Capture the cell that displays the provided text and extract its (X, Y) central coordinate. 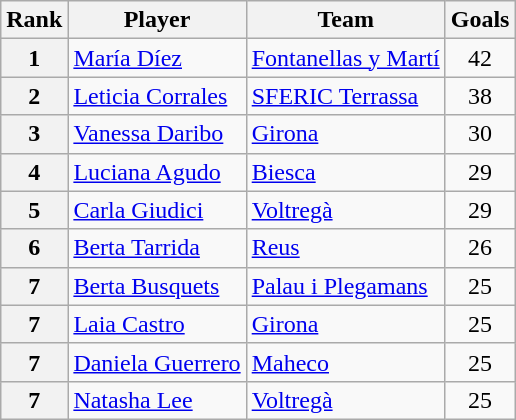
38 (480, 96)
Daniela Guerrero (157, 362)
Berta Tarrida (157, 248)
Vanessa Daribo (157, 134)
Maheco (346, 362)
30 (480, 134)
Team (346, 20)
Goals (480, 20)
4 (34, 172)
42 (480, 58)
Biesca (346, 172)
26 (480, 248)
Carla Giudici (157, 210)
Berta Busquets (157, 286)
Fontanellas y Martí (346, 58)
María Díez (157, 58)
Laia Castro (157, 324)
SFERIC Terrassa (346, 96)
Player (157, 20)
Reus (346, 248)
Natasha Lee (157, 400)
Rank (34, 20)
3 (34, 134)
Luciana Agudo (157, 172)
1 (34, 58)
2 (34, 96)
5 (34, 210)
Leticia Corrales (157, 96)
Palau i Plegamans (346, 286)
6 (34, 248)
